Scan for the cell matching the given text and deliver its (X, Y) coordinate at center. 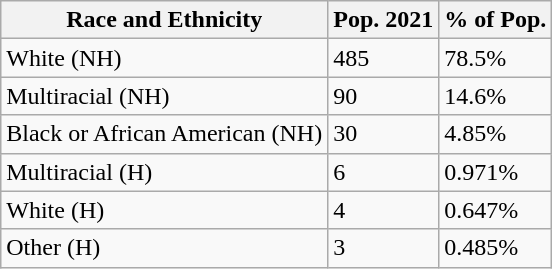
White (NH) (164, 58)
3 (384, 248)
Multiracial (H) (164, 172)
Race and Ethnicity (164, 20)
Black or African American (NH) (164, 134)
4 (384, 210)
6 (384, 172)
Pop. 2021 (384, 20)
Other (H) (164, 248)
% of Pop. (496, 20)
Multiracial (NH) (164, 96)
30 (384, 134)
White (H) (164, 210)
0.971% (496, 172)
4.85% (496, 134)
14.6% (496, 96)
0.647% (496, 210)
485 (384, 58)
90 (384, 96)
0.485% (496, 248)
78.5% (496, 58)
